Locate the cell with the specified text and output its (x, y) center coordinate. 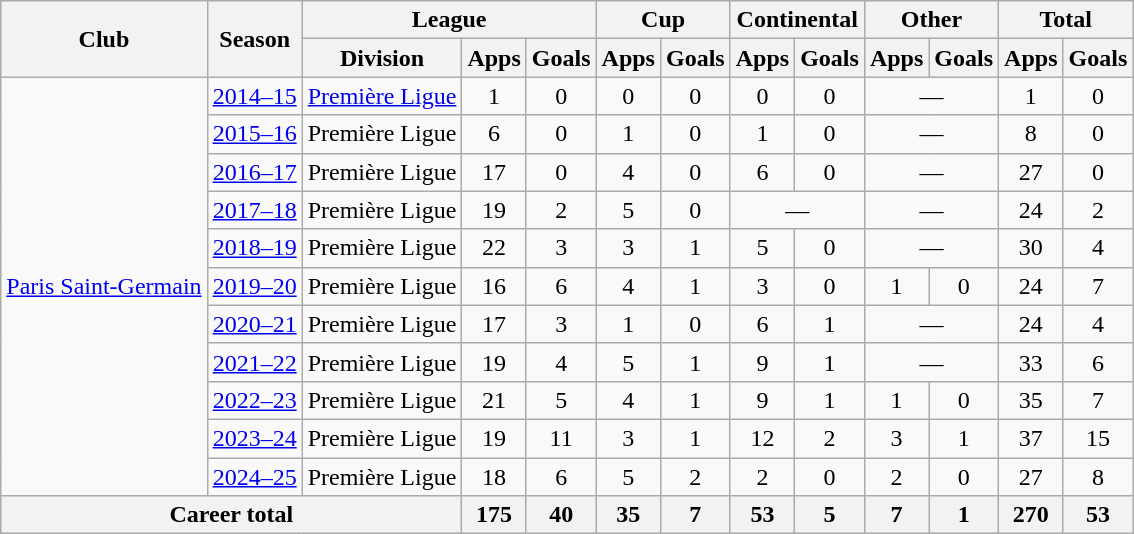
2017–18 (254, 210)
11 (561, 438)
18 (494, 477)
2020–21 (254, 324)
2019–20 (254, 286)
33 (1031, 362)
Club (104, 39)
Continental (797, 20)
22 (494, 248)
2024–25 (254, 477)
15 (1098, 438)
21 (494, 400)
Division (382, 58)
Cup (663, 20)
2022–23 (254, 400)
2016–17 (254, 172)
2014–15 (254, 96)
Total (1066, 20)
12 (762, 438)
Paris Saint-Germain (104, 286)
Other (931, 20)
2023–24 (254, 438)
40 (561, 515)
2015–16 (254, 134)
League (449, 20)
37 (1031, 438)
2021–22 (254, 362)
175 (494, 515)
Season (254, 39)
Career total (232, 515)
30 (1031, 248)
270 (1031, 515)
2018–19 (254, 248)
16 (494, 286)
